For the text-containing cell, return its midpoint in [x, y] coordinate format. 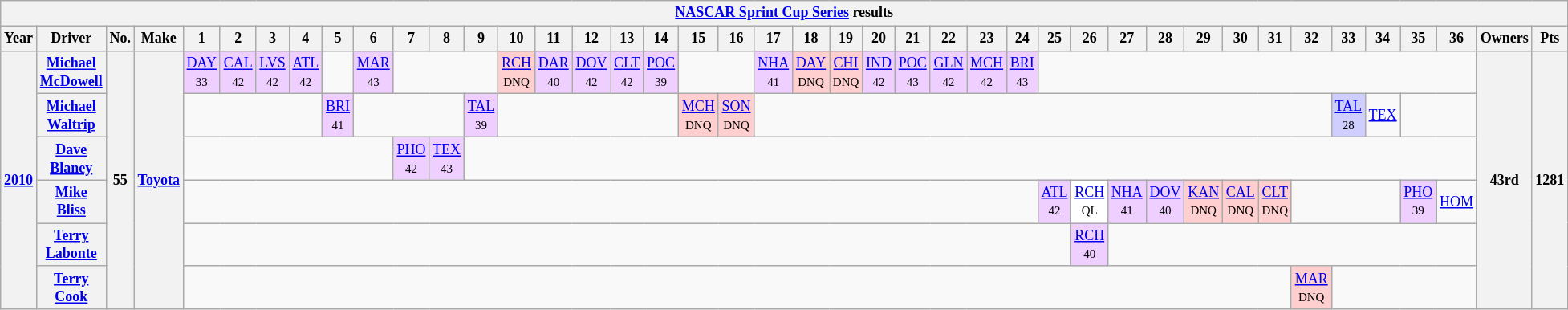
CLTDNQ [1274, 202]
34 [1383, 39]
Dave Blaney [71, 158]
Owners [1504, 39]
33 [1348, 39]
DAY33 [201, 72]
BRI43 [1022, 72]
LVS42 [273, 72]
RCHQL [1090, 202]
Make [159, 39]
Terry Cook [71, 288]
POC39 [661, 72]
GLN42 [949, 72]
2010 [19, 180]
7 [411, 39]
RCHDNQ [517, 72]
29 [1204, 39]
25 [1054, 39]
POC43 [912, 72]
CHIDNQ [846, 72]
6 [373, 39]
SONDNQ [737, 116]
MCHDNQ [698, 116]
Terry Labonte [71, 245]
30 [1241, 39]
23 [987, 39]
No. [120, 39]
1281 [1550, 180]
MAR43 [373, 72]
32 [1311, 39]
4 [306, 39]
HOM [1457, 202]
MCH42 [987, 72]
11 [554, 39]
22 [949, 39]
36 [1457, 39]
2 [238, 39]
19 [846, 39]
21 [912, 39]
20 [879, 39]
DAYDNQ [810, 72]
27 [1127, 39]
8 [447, 39]
DOV42 [591, 72]
24 [1022, 39]
26 [1090, 39]
13 [628, 39]
16 [737, 39]
17 [774, 39]
Michael McDowell [71, 72]
18 [810, 39]
9 [481, 39]
DAR40 [554, 72]
TAL39 [481, 116]
PHO39 [1419, 202]
TEX [1383, 116]
15 [698, 39]
Toyota [159, 180]
TEX43 [447, 158]
28 [1165, 39]
IND42 [879, 72]
DOV40 [1165, 202]
MARDNQ [1311, 288]
43rd [1504, 180]
PHO42 [411, 158]
BRI41 [339, 116]
Year [19, 39]
CALDNQ [1241, 202]
14 [661, 39]
CAL42 [238, 72]
10 [517, 39]
55 [120, 180]
TAL28 [1348, 116]
NASCAR Sprint Cup Series results [785, 13]
1 [201, 39]
CLT42 [628, 72]
35 [1419, 39]
12 [591, 39]
Mike Bliss [71, 202]
RCH40 [1090, 245]
Pts [1550, 39]
5 [339, 39]
KANDNQ [1204, 202]
Driver [71, 39]
3 [273, 39]
Michael Waltrip [71, 116]
31 [1274, 39]
